From the cell containing the given text, extract its center point as (X, Y) coordinate. 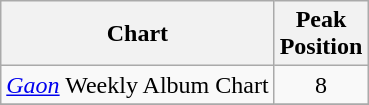
PeakPosition (321, 34)
8 (321, 85)
Chart (138, 34)
Gaon Weekly Album Chart (138, 85)
